For the text-containing cell, return its midpoint in (x, y) coordinate format. 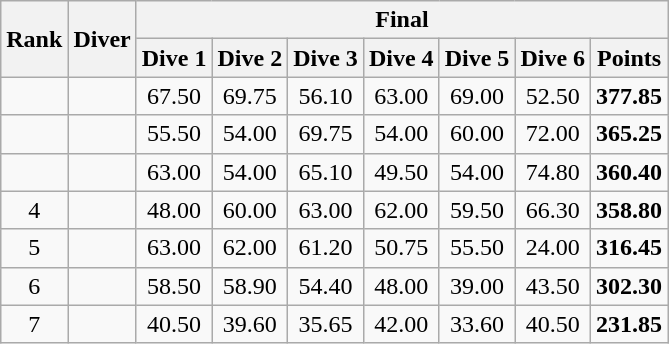
35.65 (326, 324)
50.75 (401, 248)
6 (34, 286)
69.00 (477, 96)
66.30 (553, 210)
39.00 (477, 286)
59.50 (477, 210)
Final (402, 20)
58.50 (174, 286)
Diver (102, 39)
24.00 (553, 248)
Dive 6 (553, 58)
Dive 4 (401, 58)
65.10 (326, 172)
7 (34, 324)
33.60 (477, 324)
43.50 (553, 286)
5 (34, 248)
Dive 2 (250, 58)
360.40 (630, 172)
365.25 (630, 134)
Dive 1 (174, 58)
316.45 (630, 248)
74.80 (553, 172)
231.85 (630, 324)
61.20 (326, 248)
67.50 (174, 96)
39.60 (250, 324)
42.00 (401, 324)
54.40 (326, 286)
358.80 (630, 210)
Dive 3 (326, 58)
58.90 (250, 286)
Dive 5 (477, 58)
52.50 (553, 96)
Points (630, 58)
Rank (34, 39)
49.50 (401, 172)
377.85 (630, 96)
4 (34, 210)
302.30 (630, 286)
72.00 (553, 134)
56.10 (326, 96)
